Detect which cell encompasses the target text, then output its [X, Y] center coordinate. 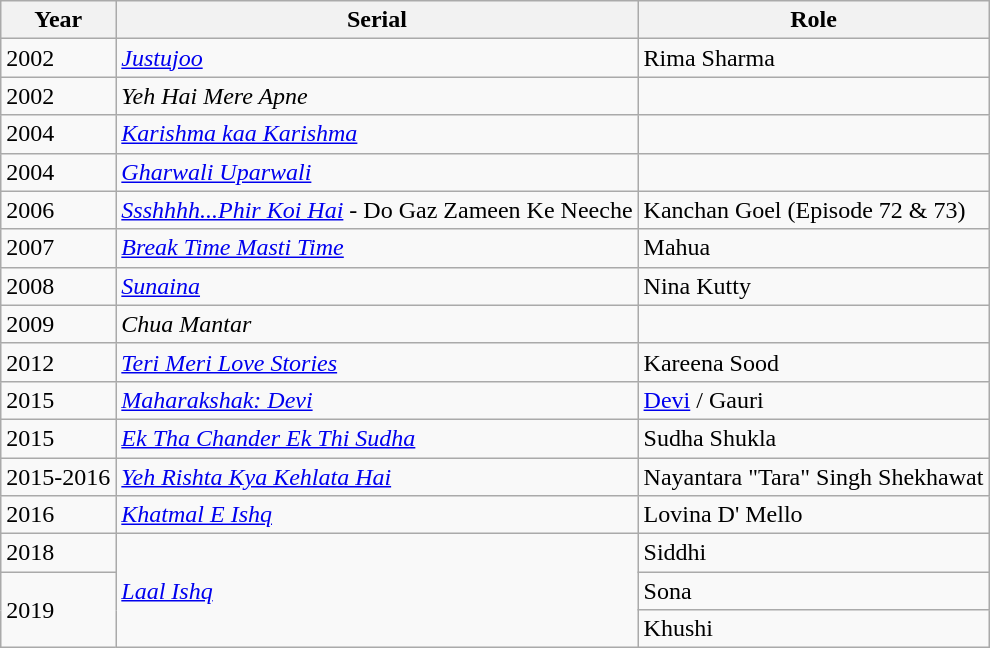
Nayantara "Tara" Singh Shekhawat [814, 477]
Mahua [814, 248]
Sunaina [377, 286]
Break Time Masti Time [377, 248]
Chua Mantar [377, 324]
Siddhi [814, 553]
Khatmal E Ishq [377, 515]
Lovina D' Mello [814, 515]
Year [58, 20]
Khushi [814, 629]
Gharwali Uparwali [377, 172]
Role [814, 20]
Kareena Sood [814, 362]
Teri Meri Love Stories [377, 362]
2006 [58, 210]
2012 [58, 362]
Justujoo [377, 58]
Serial [377, 20]
Laal Ishq [377, 591]
2019 [58, 610]
2016 [58, 515]
Sudha Shukla [814, 438]
Ssshhhh...Phir Koi Hai - Do Gaz Zameen Ke Neeche [377, 210]
Ek Tha Chander Ek Thi Sudha [377, 438]
Devi / Gauri [814, 400]
Maharakshak: Devi [377, 400]
Karishma kaa Karishma [377, 134]
Yeh Hai Mere Apne [377, 96]
Rima Sharma [814, 58]
2018 [58, 553]
2009 [58, 324]
Yeh Rishta Kya Kehlata Hai [377, 477]
Nina Kutty [814, 286]
Sona [814, 591]
2008 [58, 286]
2015-2016 [58, 477]
Kanchan Goel (Episode 72 & 73) [814, 210]
2007 [58, 248]
